Pinpoint the cell where the given text exists, returning its (X, Y) midpoint coordinate. 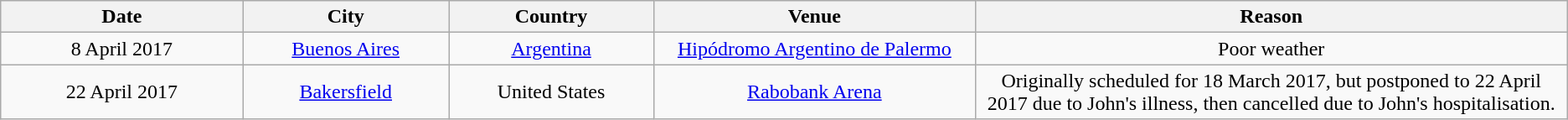
Country (551, 17)
Originally scheduled for 18 March 2017, but postponed to 22 April 2017 due to John's illness, then cancelled due to John's hospitalisation. (1271, 92)
Rabobank Arena (815, 92)
Poor weather (1271, 49)
Bakersfield (346, 92)
United States (551, 92)
Buenos Aires (346, 49)
8 April 2017 (122, 49)
22 April 2017 (122, 92)
Date (122, 17)
Hipódromo Argentino de Palermo (815, 49)
Reason (1271, 17)
Argentina (551, 49)
Venue (815, 17)
City (346, 17)
